Locate the cell with the specified text and output its [x, y] center coordinate. 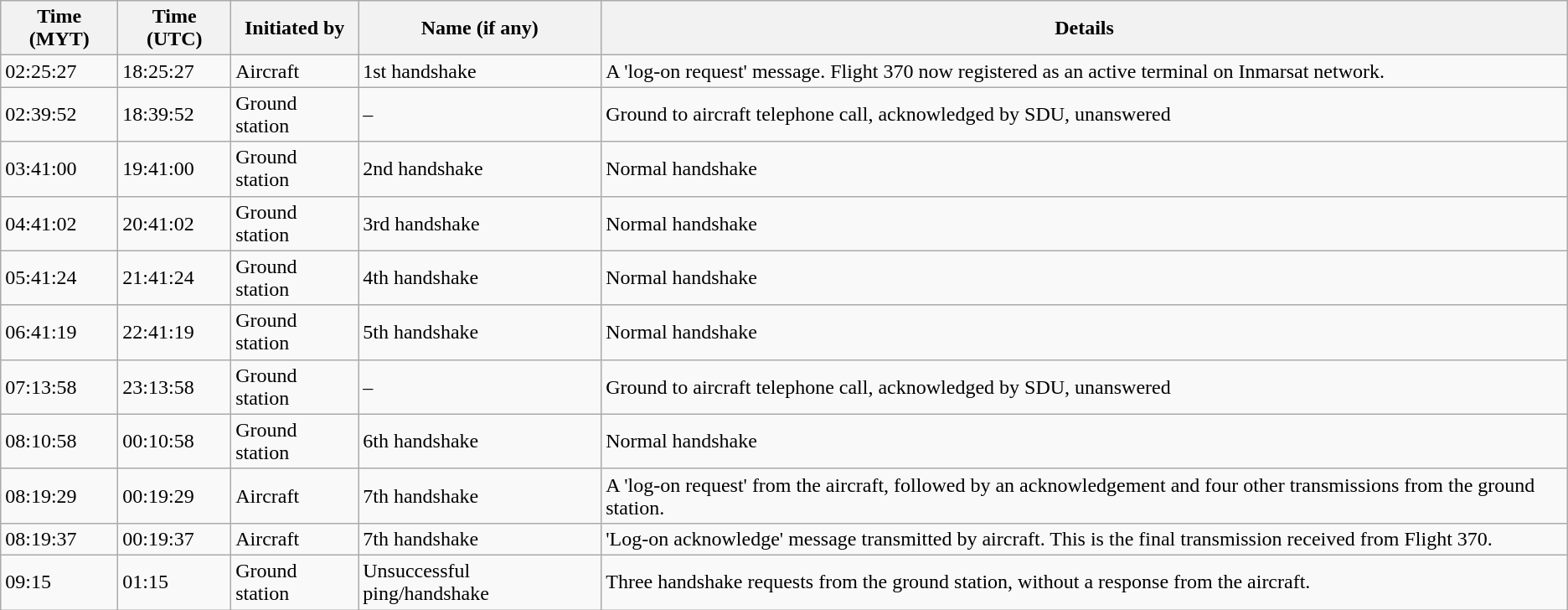
09:15 [59, 582]
00:19:37 [174, 539]
Unsuccessful ping/handshake [480, 582]
20:41:02 [174, 223]
02:25:27 [59, 71]
Three handshake requests from the ground station, without a response from the aircraft. [1085, 582]
4th handshake [480, 278]
03:41:00 [59, 169]
6th handshake [480, 441]
18:39:52 [174, 114]
07:13:58 [59, 387]
21:41:24 [174, 278]
5th handshake [480, 332]
A 'log-on request' from the aircraft, followed by an acknowledgement and four other transmissions from the ground station. [1085, 496]
08:10:58 [59, 441]
A 'log-on request' message. Flight 370 now registered as an active terminal on Inmarsat network. [1085, 71]
3rd handshake [480, 223]
1st handshake [480, 71]
Details [1085, 28]
'Log-on acknowledge' message transmitted by aircraft. This is the final transmission received from Flight 370. [1085, 539]
Time (UTC) [174, 28]
05:41:24 [59, 278]
22:41:19 [174, 332]
04:41:02 [59, 223]
00:19:29 [174, 496]
23:13:58 [174, 387]
18:25:27 [174, 71]
06:41:19 [59, 332]
00:10:58 [174, 441]
02:39:52 [59, 114]
19:41:00 [174, 169]
Initiated by [295, 28]
2nd handshake [480, 169]
08:19:29 [59, 496]
Name (if any) [480, 28]
Time (MYT) [59, 28]
01:15 [174, 582]
08:19:37 [59, 539]
